Identify which cell holds the provided text, then report its (x, y) central coordinate. 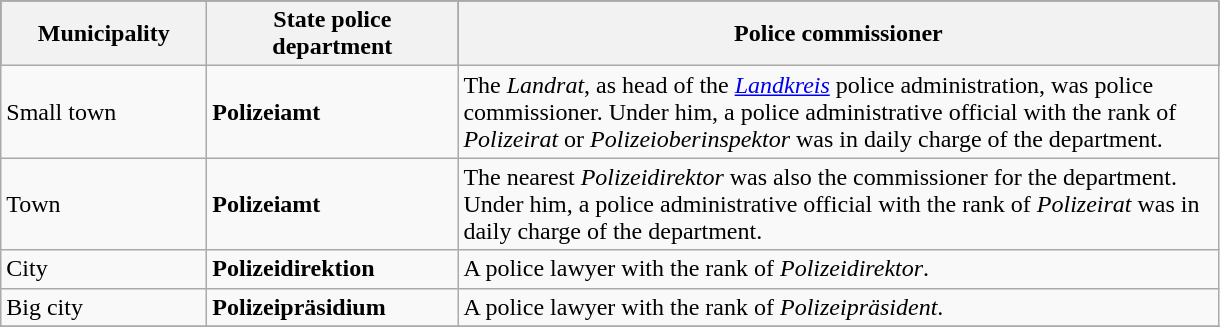
Town (104, 204)
A police lawyer with the rank of Polizeipräsident. (838, 307)
Polizeidirektion (332, 269)
Polizeipräsidium (332, 307)
State police department (332, 34)
Big city (104, 307)
Municipality (104, 34)
A police lawyer with the rank of Polizeidirektor. (838, 269)
Small town (104, 112)
Police commissioner (838, 34)
City (104, 269)
